Extract the [X, Y] coordinate from the center of the cell holding the provided text.  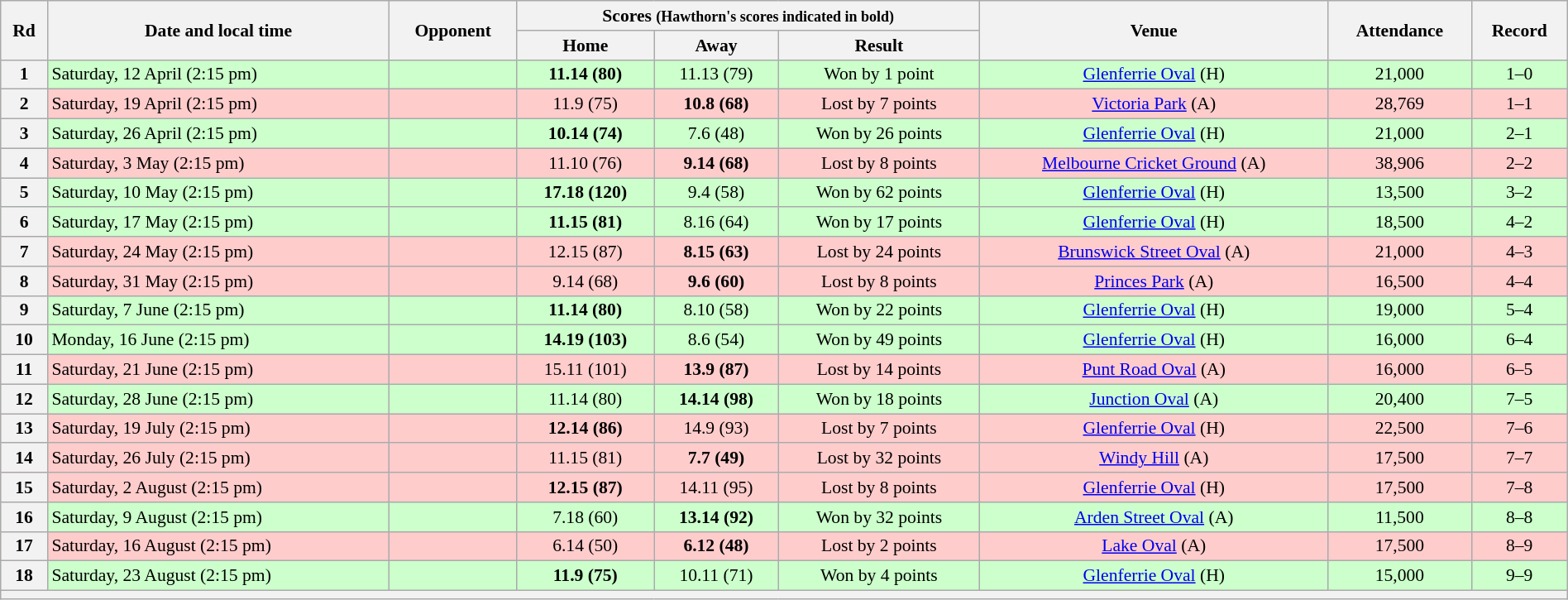
4–4 [1519, 281]
8.15 (63) [716, 252]
Saturday, 10 May (2:15 pm) [218, 193]
7.7 (49) [716, 458]
38,906 [1400, 163]
Princes Park (A) [1154, 281]
7–8 [1519, 487]
8–8 [1519, 517]
Record [1519, 30]
Saturday, 12 April (2:15 pm) [218, 74]
Saturday, 26 July (2:15 pm) [218, 458]
18,500 [1400, 223]
Saturday, 7 June (2:15 pm) [218, 310]
14 [25, 458]
8.16 (64) [716, 223]
Won by 18 points [879, 399]
7–5 [1519, 399]
16,500 [1400, 281]
Saturday, 19 July (2:15 pm) [218, 429]
Venue [1154, 30]
3–2 [1519, 193]
14.11 (95) [716, 487]
Lake Oval (A) [1154, 546]
15 [25, 487]
Lost by 14 points [879, 370]
Rd [25, 30]
19,000 [1400, 310]
4 [25, 163]
17.18 (120) [586, 193]
15,000 [1400, 576]
Date and local time [218, 30]
12 [25, 399]
1–0 [1519, 74]
Attendance [1400, 30]
Won by 32 points [879, 517]
11 [25, 370]
17 [25, 546]
18 [25, 576]
7.18 (60) [586, 517]
Saturday, 23 August (2:15 pm) [218, 576]
Won by 17 points [879, 223]
Saturday, 19 April (2:15 pm) [218, 104]
2–1 [1519, 134]
Saturday, 28 June (2:15 pm) [218, 399]
Junction Oval (A) [1154, 399]
2–2 [1519, 163]
10.8 (68) [716, 104]
Saturday, 17 May (2:15 pm) [218, 223]
4–2 [1519, 223]
Saturday, 2 August (2:15 pm) [218, 487]
6–5 [1519, 370]
9 [25, 310]
Melbourne Cricket Ground (A) [1154, 163]
7–6 [1519, 429]
Won by 1 point [879, 74]
11.13 (79) [716, 74]
Won by 49 points [879, 340]
13.14 (92) [716, 517]
3 [25, 134]
8 [25, 281]
22,500 [1400, 429]
1–1 [1519, 104]
Won by 26 points [879, 134]
11.10 (76) [586, 163]
Saturday, 21 June (2:15 pm) [218, 370]
16 [25, 517]
14.14 (98) [716, 399]
8.6 (54) [716, 340]
Won by 22 points [879, 310]
5 [25, 193]
Home [586, 46]
Saturday, 24 May (2:15 pm) [218, 252]
Won by 4 points [879, 576]
Saturday, 3 May (2:15 pm) [218, 163]
2 [25, 104]
4–3 [1519, 252]
6–4 [1519, 340]
Lost by 24 points [879, 252]
13.9 (87) [716, 370]
13,500 [1400, 193]
Opponent [453, 30]
10.14 (74) [586, 134]
12.14 (86) [586, 429]
9.6 (60) [716, 281]
Saturday, 31 May (2:15 pm) [218, 281]
14.19 (103) [586, 340]
Scores (Hawthorn's scores indicated in bold) [748, 16]
Monday, 16 June (2:15 pm) [218, 340]
20,400 [1400, 399]
Saturday, 16 August (2:15 pm) [218, 546]
8–9 [1519, 546]
7–7 [1519, 458]
Victoria Park (A) [1154, 104]
Result [879, 46]
Saturday, 26 April (2:15 pm) [218, 134]
1 [25, 74]
Lost by 2 points [879, 546]
10.11 (71) [716, 576]
13 [25, 429]
15.11 (101) [586, 370]
6.12 (48) [716, 546]
10 [25, 340]
Saturday, 9 August (2:15 pm) [218, 517]
6 [25, 223]
9–9 [1519, 576]
Punt Road Oval (A) [1154, 370]
7 [25, 252]
6.14 (50) [586, 546]
28,769 [1400, 104]
5–4 [1519, 310]
7.6 (48) [716, 134]
14.9 (93) [716, 429]
Away [716, 46]
9.4 (58) [716, 193]
Windy Hill (A) [1154, 458]
Lost by 32 points [879, 458]
Arden Street Oval (A) [1154, 517]
Won by 62 points [879, 193]
Brunswick Street Oval (A) [1154, 252]
8.10 (58) [716, 310]
11,500 [1400, 517]
